Scan for the cell matching the given text and deliver its (X, Y) coordinate at center. 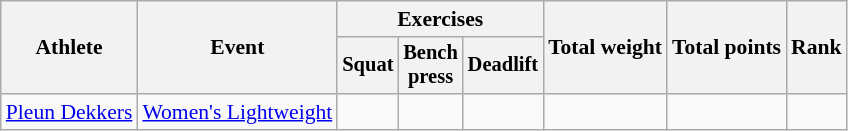
Deadlift (503, 66)
Rank (816, 48)
Event (237, 48)
Women's Lightweight (237, 112)
Total points (726, 48)
Athlete (70, 48)
Total weight (605, 48)
Exercises (440, 19)
Pleun Dekkers (70, 112)
Benchpress (430, 66)
Squat (368, 66)
